Provide the [X, Y] coordinate of the cell's center where the given text is located.  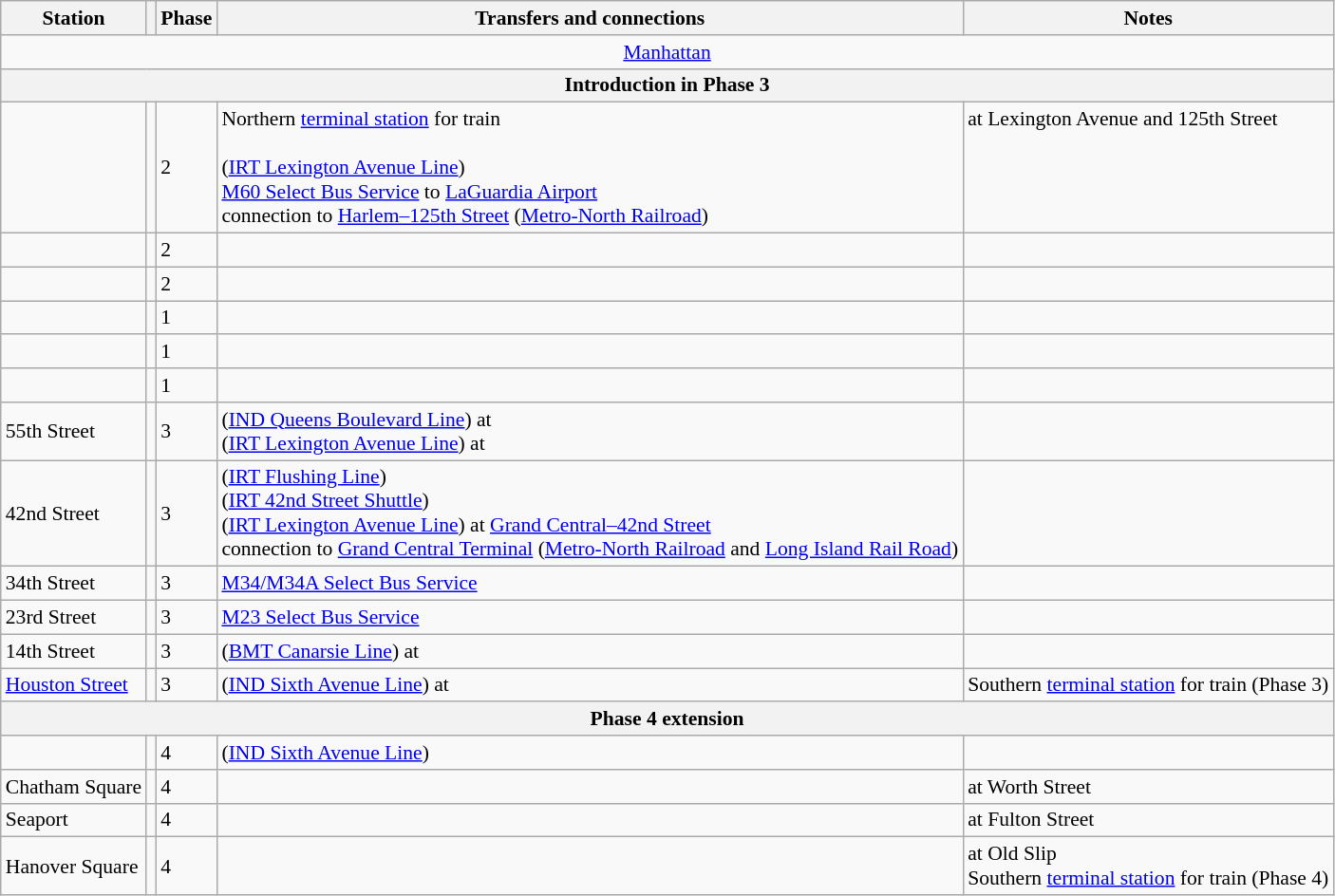
Phase [186, 18]
Station [74, 18]
34th Street [74, 584]
(IND Sixth Avenue Line) at [590, 685]
42nd Street [74, 513]
Houston Street [74, 685]
Seaport [74, 820]
at Fulton Street [1148, 820]
23rd Street [74, 618]
(BMT Canarsie Line) at [590, 651]
M34/M34A Select Bus Service [590, 584]
at Old SlipSouthern terminal station for train (Phase 4) [1148, 866]
Southern terminal station for train (Phase 3) [1148, 685]
M23 Select Bus Service [590, 618]
Hanover Square [74, 866]
at Lexington Avenue and 125th Street [1148, 168]
Chatham Square [74, 787]
Manhattan [667, 52]
Transfers and connections [590, 18]
14th Street [74, 651]
(IND Sixth Avenue Line) [590, 753]
55th Street [74, 431]
Phase 4 extension [667, 719]
Notes [1148, 18]
at Worth Street [1148, 787]
(IND Queens Boulevard Line) at (IRT Lexington Avenue Line) at [590, 431]
Introduction in Phase 3 [667, 85]
